Identify which cell holds the provided text, then report its [x, y] central coordinate. 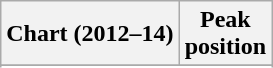
Chart (2012–14) [90, 34]
Peakposition [225, 34]
